Output the (x, y) coordinate of the center of the cell containing the given text.  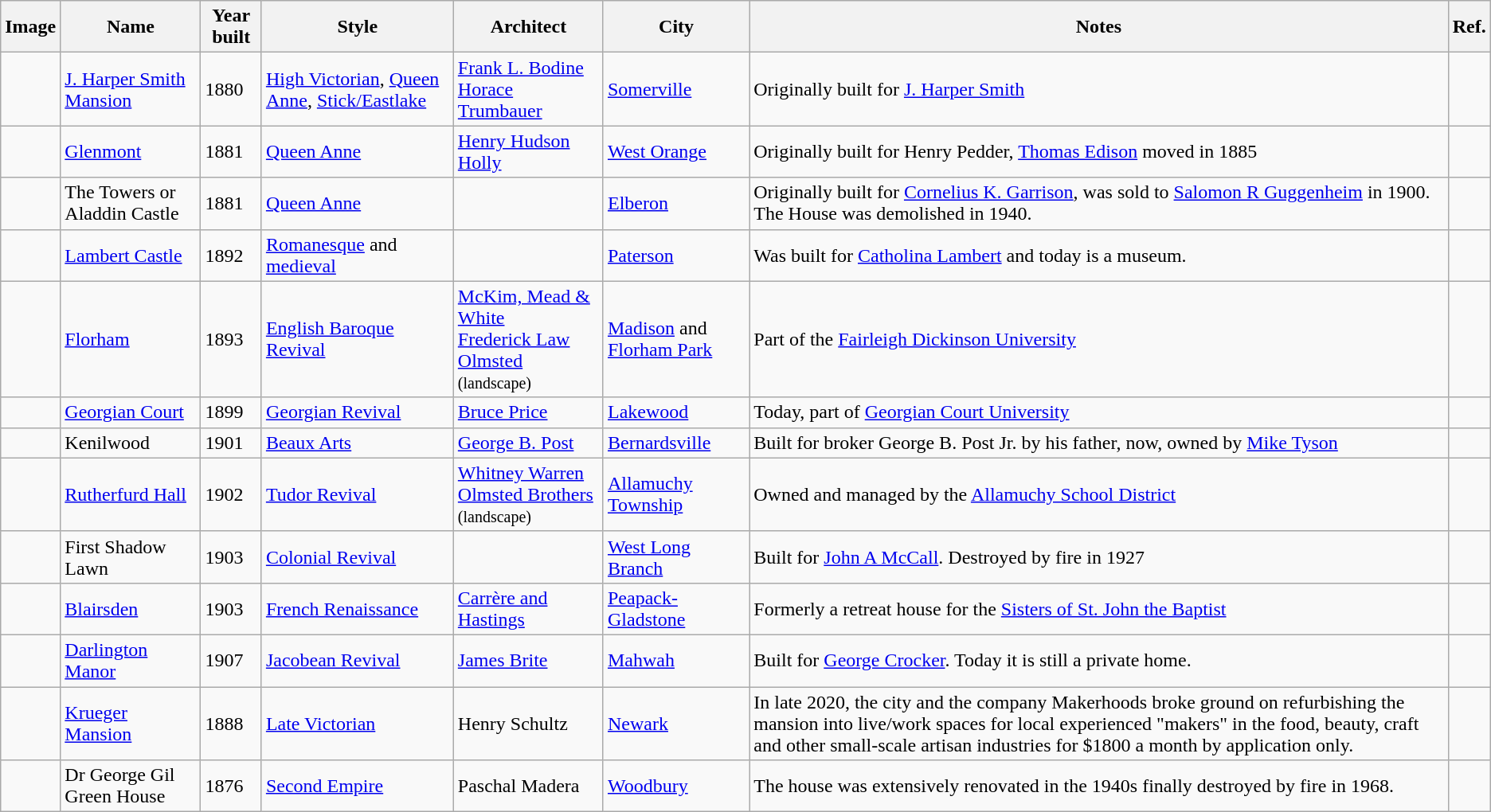
1892 (231, 255)
Originally built for J. Harper Smith (1099, 89)
Notes (1099, 27)
1907 (231, 661)
James Brite (528, 661)
1901 (231, 443)
1893 (231, 339)
The Towers or Aladdin Castle (131, 204)
Romanesque and medieval (357, 255)
Built for broker George B. Post Jr. by his father, now, owned by Mike Tyson (1099, 443)
J. Harper Smith Mansion (131, 89)
Henry Schultz (528, 723)
Krueger Mansion (131, 723)
Beaux Arts (357, 443)
Late Victorian (357, 723)
1876 (231, 787)
Paschal Madera (528, 787)
Georgian Revival (357, 412)
Newark (675, 723)
Carrère and Hastings (528, 608)
Florham (131, 339)
Architect (528, 27)
Built for John A McCall. Destroyed by fire in 1927 (1099, 557)
Owned and managed by the Allamuchy School District (1099, 494)
Frank L. BodineHorace Trumbauer (528, 89)
Colonial Revival (357, 557)
Bruce Price (528, 412)
George B. Post (528, 443)
Mahwah (675, 661)
Year built (231, 27)
Name (131, 27)
Jacobean Revival (357, 661)
Georgian Court (131, 412)
Kenilwood (131, 443)
Was built for Catholina Lambert and today is a museum. (1099, 255)
West Long Branch (675, 557)
Dr George Gil Green House (131, 787)
West Orange (675, 151)
Whitney WarrenOlmsted Brothers (landscape) (528, 494)
Peapack-Gladstone (675, 608)
Lambert Castle (131, 255)
Allamuchy Township (675, 494)
Formerly a retreat house for the Sisters of St. John the Baptist (1099, 608)
Blairsden (131, 608)
Image (30, 27)
Tudor Revival (357, 494)
1888 (231, 723)
McKim, Mead & WhiteFrederick Law Olmsted (landscape) (528, 339)
Woodbury (675, 787)
Second Empire (357, 787)
Glenmont (131, 151)
Ref. (1469, 27)
Originally built for Henry Pedder, Thomas Edison moved in 1885 (1099, 151)
French Renaissance (357, 608)
1880 (231, 89)
Henry Hudson Holly (528, 151)
Part of the Fairleigh Dickinson University (1099, 339)
Rutherfurd Hall (131, 494)
Today, part of Georgian Court University (1099, 412)
Bernardsville (675, 443)
Madison and Florham Park (675, 339)
Somerville (675, 89)
Lakewood (675, 412)
High Victorian, Queen Anne, Stick/Eastlake (357, 89)
1899 (231, 412)
The house was extensively renovated in the 1940s finally destroyed by fire in 1968. (1099, 787)
City (675, 27)
First Shadow Lawn (131, 557)
Elberon (675, 204)
Darlington Manor (131, 661)
Style (357, 27)
Paterson (675, 255)
English Baroque Revival (357, 339)
Built for George Crocker. Today it is still a private home. (1099, 661)
1902 (231, 494)
Originally built for Cornelius K. Garrison, was sold to Salomon R Guggenheim in 1900. The House was demolished in 1940. (1099, 204)
